Identify which cell holds the provided text, then report its [x, y] central coordinate. 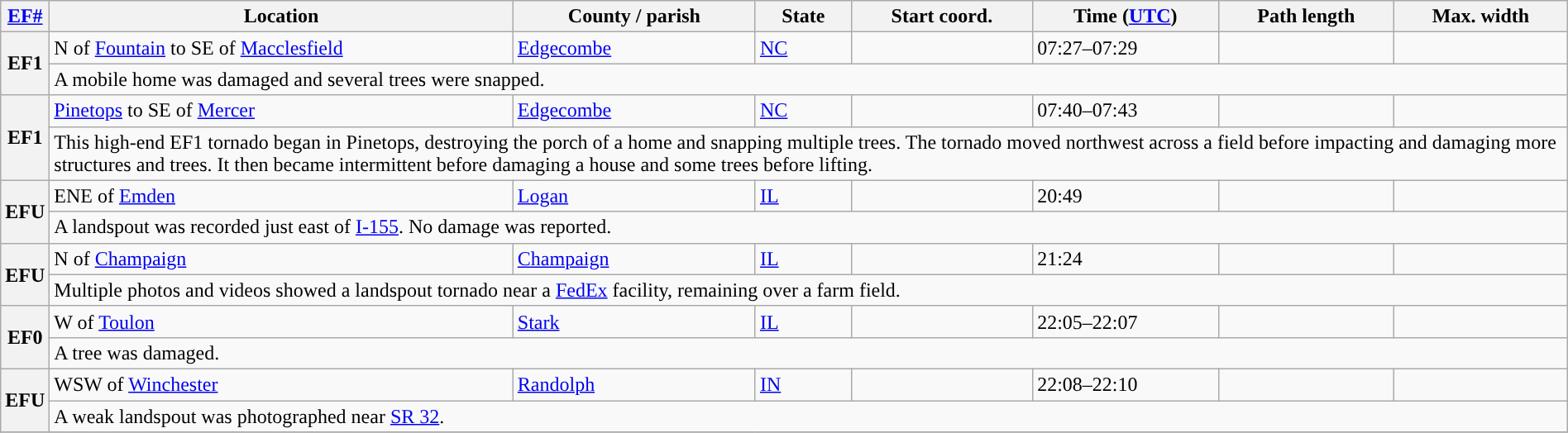
A landspout was recorded just east of I-155. No damage was reported. [809, 227]
Location [281, 17]
State [803, 17]
IN [803, 384]
Multiple photos and videos showed a landspout tornado near a FedEx facility, remaining over a farm field. [809, 290]
Time (UTC) [1126, 17]
W of Toulon [281, 321]
A tree was damaged. [809, 353]
ENE of Emden [281, 196]
Path length [1307, 17]
EF# [25, 17]
20:49 [1126, 196]
N of Fountain to SE of Macclesfield [281, 48]
07:40–07:43 [1126, 111]
Champaign [633, 259]
A mobile home was damaged and several trees were snapped. [809, 79]
Start coord. [941, 17]
Stark [633, 321]
22:05–22:07 [1126, 321]
22:08–22:10 [1126, 384]
Max. width [1481, 17]
Pinetops to SE of Mercer [281, 111]
WSW of Winchester [281, 384]
EF0 [25, 337]
County / parish [633, 17]
07:27–07:29 [1126, 48]
Logan [633, 196]
21:24 [1126, 259]
A weak landspout was photographed near SR 32. [809, 416]
Randolph [633, 384]
N of Champaign [281, 259]
